Return the (x, y) coordinate for the center point of the cell that contains the specified text.  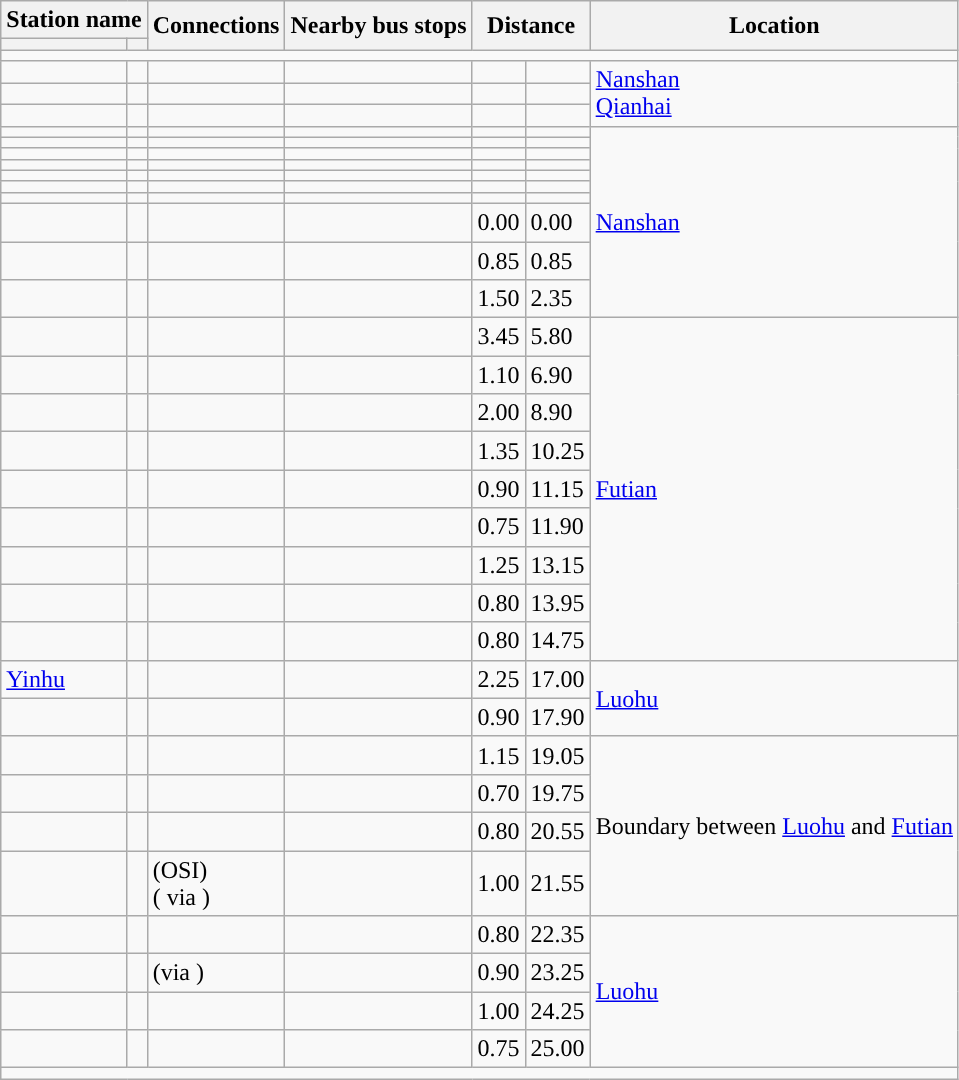
Connections (216, 26)
14.75 (558, 641)
17.00 (558, 679)
1.15 (498, 755)
1.50 (498, 299)
25.00 (558, 1049)
6.90 (558, 375)
11.15 (558, 489)
2.00 (498, 413)
(via ) (216, 973)
NanshanQianhai (774, 94)
Boundary between Luohu and Futian (774, 826)
23.25 (558, 973)
3.45 (498, 337)
1.10 (498, 375)
Location (774, 26)
1.35 (498, 451)
21.55 (558, 882)
20.55 (558, 831)
13.95 (558, 603)
5.80 (558, 337)
Nanshan (774, 222)
Futian (774, 490)
8.90 (558, 413)
19.75 (558, 793)
13.15 (558, 565)
0.70 (498, 793)
22.35 (558, 935)
24.25 (558, 1011)
10.25 (558, 451)
Yinhu (64, 679)
19.05 (558, 755)
11.90 (558, 527)
Nearby bus stops (378, 26)
Distance (531, 26)
(OSI)( via ) (216, 882)
17.90 (558, 717)
2.25 (498, 679)
1.25 (498, 565)
Station name (74, 20)
2.35 (558, 299)
